Return the [X, Y] coordinate for the center point of the cell that contains the specified text.  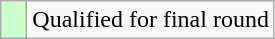
Qualified for final round [151, 20]
